Extract the (X, Y) coordinate from the center of the cell holding the provided text.  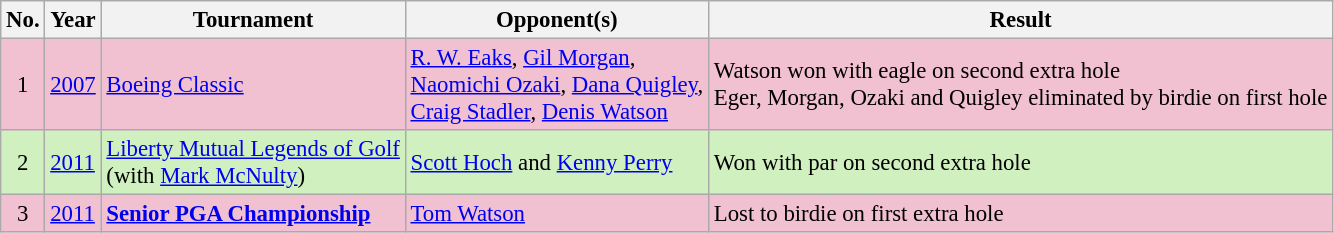
Lost to birdie on first extra hole (1020, 214)
2007 (73, 85)
3 (23, 214)
No. (23, 20)
Boeing Classic (253, 85)
1 (23, 85)
R. W. Eaks, Gil Morgan, Naomichi Ozaki, Dana Quigley, Craig Stadler, Denis Watson (556, 85)
Opponent(s) (556, 20)
Tournament (253, 20)
Senior PGA Championship (253, 214)
2 (23, 162)
Watson won with eagle on second extra holeEger, Morgan, Ozaki and Quigley eliminated by birdie on first hole (1020, 85)
Year (73, 20)
Tom Watson (556, 214)
Result (1020, 20)
Scott Hoch and Kenny Perry (556, 162)
Liberty Mutual Legends of Golf (with Mark McNulty) (253, 162)
Won with par on second extra hole (1020, 162)
